Provide the [X, Y] coordinate of the cell's center where the given text is located.  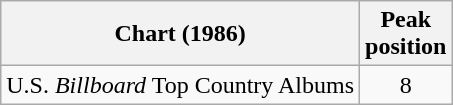
Peakposition [406, 34]
Chart (1986) [180, 34]
U.S. Billboard Top Country Albums [180, 85]
8 [406, 85]
